Return the [X, Y] coordinate for the center point of the cell that contains the specified text.  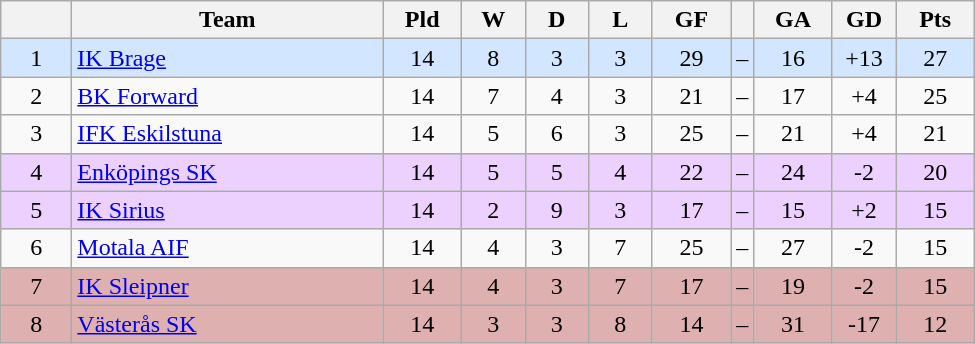
Enköpings SK [228, 172]
16 [794, 58]
22 [692, 172]
12 [936, 324]
GA [794, 20]
Motala AIF [228, 248]
GF [692, 20]
9 [557, 210]
Västerås SK [228, 324]
+2 [864, 210]
W [493, 20]
+13 [864, 58]
31 [794, 324]
BK Forward [228, 96]
24 [794, 172]
Pld [422, 20]
D [557, 20]
19 [794, 286]
1 [36, 58]
IFK Eskilstuna [228, 134]
29 [692, 58]
IK Brage [228, 58]
IK Sleipner [228, 286]
Team [228, 20]
L [621, 20]
IK Sirius [228, 210]
20 [936, 172]
-17 [864, 324]
Pts [936, 20]
GD [864, 20]
